Return (X, Y) of the center of cell containing provided text 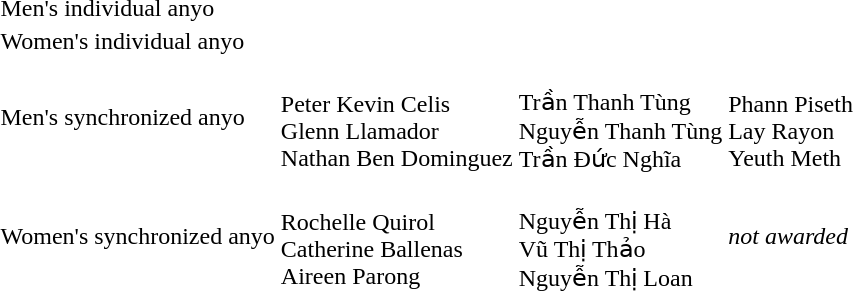
Peter Kevin Celis Glenn Llamador Nathan Ben Dominguez (396, 117)
Trần Thanh Tùng Nguyễn Thanh Tùng Trần Đức Nghĩa (620, 117)
